For the text-containing cell, return its midpoint in [X, Y] coordinate format. 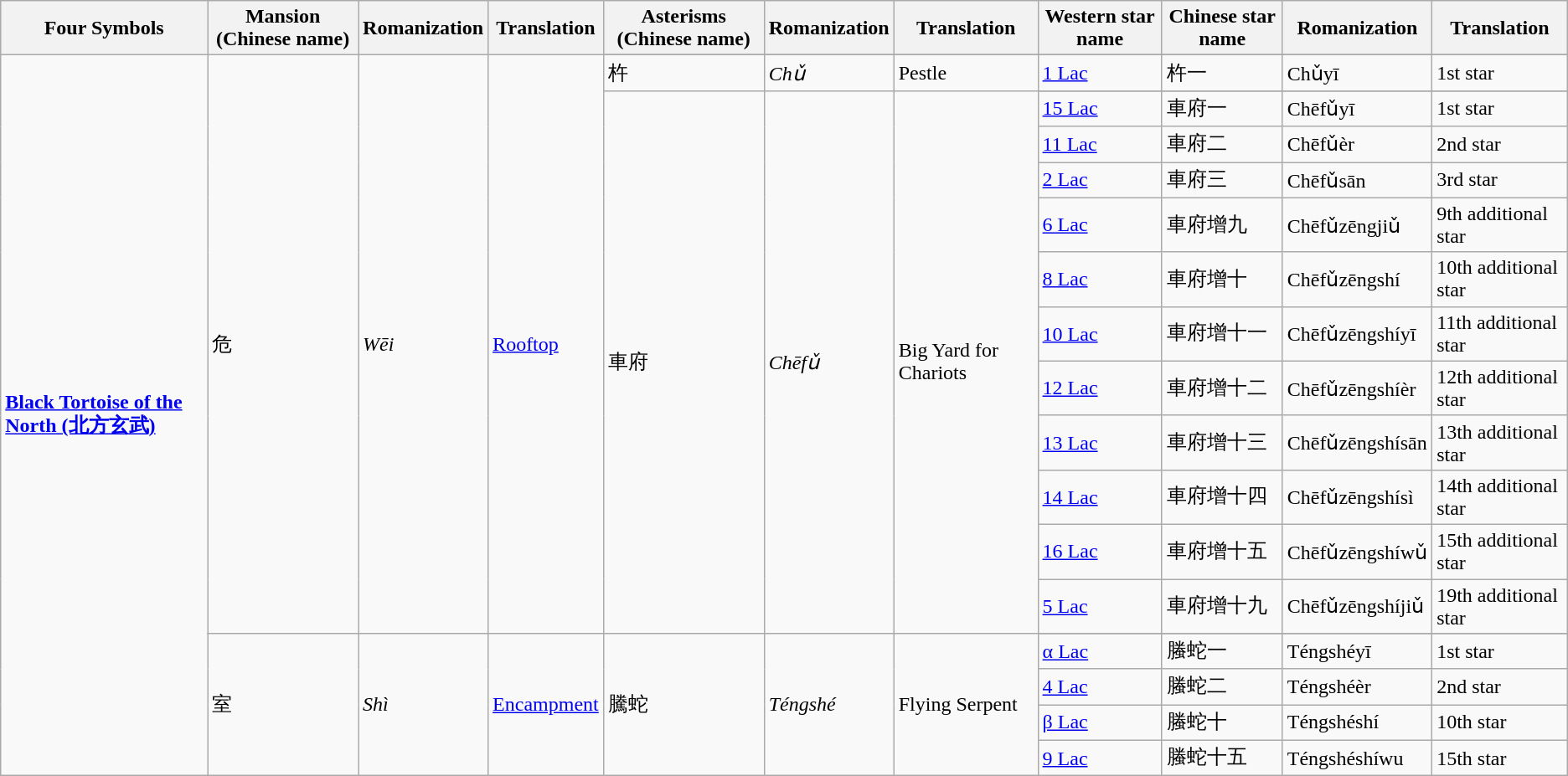
4 Lac [1100, 686]
Téngshé [829, 705]
13 Lac [1100, 442]
車府 [683, 362]
6 Lac [1100, 224]
9th additional star [1500, 224]
Chēfǔsān [1357, 181]
Chēfǔ [829, 362]
車府增十 [1222, 280]
9 Lac [1100, 758]
車府增十一 [1222, 333]
Four Symbols [104, 28]
螣蛇二 [1222, 686]
Chēfǔzēngshíwǔ [1357, 551]
Chēfǔyī [1357, 109]
Pestle [966, 74]
Chēfǔzēngshí [1357, 280]
Chēfǔzēngjiǔ [1357, 224]
Encampment [546, 705]
Chēfǔzēngshíjiǔ [1357, 606]
14th additional star [1500, 497]
車府增十五 [1222, 551]
Shì [424, 705]
2 Lac [1100, 181]
11 Lac [1100, 144]
Chēfǔzēngshísān [1357, 442]
車府一 [1222, 109]
1 Lac [1100, 74]
12 Lac [1100, 388]
車府增十三 [1222, 442]
Chēfǔèr [1357, 144]
杵 [683, 74]
Téngshéyī [1357, 651]
車府增九 [1222, 224]
15th additional star [1500, 551]
Chǔ [829, 74]
Téngshéèr [1357, 686]
車府增十四 [1222, 497]
15th star [1500, 758]
杵一 [1222, 74]
12th additional star [1500, 388]
Chinese star name [1222, 28]
Chēfǔzēngshíèr [1357, 388]
8 Lac [1100, 280]
Rooftop [546, 345]
5 Lac [1100, 606]
19th additional star [1500, 606]
車府二 [1222, 144]
10 Lac [1100, 333]
14 Lac [1100, 497]
Flying Serpent [966, 705]
13th additional star [1500, 442]
β Lac [1100, 723]
室 [283, 705]
15 Lac [1100, 109]
Big Yard for Chariots [966, 362]
10th star [1500, 723]
Western star name [1100, 28]
16 Lac [1100, 551]
車府三 [1222, 181]
α Lac [1100, 651]
Mansion (Chinese name) [283, 28]
Wēi [424, 345]
車府增十九 [1222, 606]
Chēfǔzēngshísì [1357, 497]
11th additional star [1500, 333]
危 [283, 345]
車府增十二 [1222, 388]
螣蛇一 [1222, 651]
騰蛇 [683, 705]
3rd star [1500, 181]
Chǔyī [1357, 74]
Chēfǔzēngshíyī [1357, 333]
螣蛇十五 [1222, 758]
Téngshéshíwu [1357, 758]
Asterisms (Chinese name) [683, 28]
Black Tortoise of the North (北方玄武) [104, 415]
Téngshéshí [1357, 723]
螣蛇十 [1222, 723]
10th additional star [1500, 280]
